Return the [x, y] coordinate for the center point of the cell that contains the specified text.  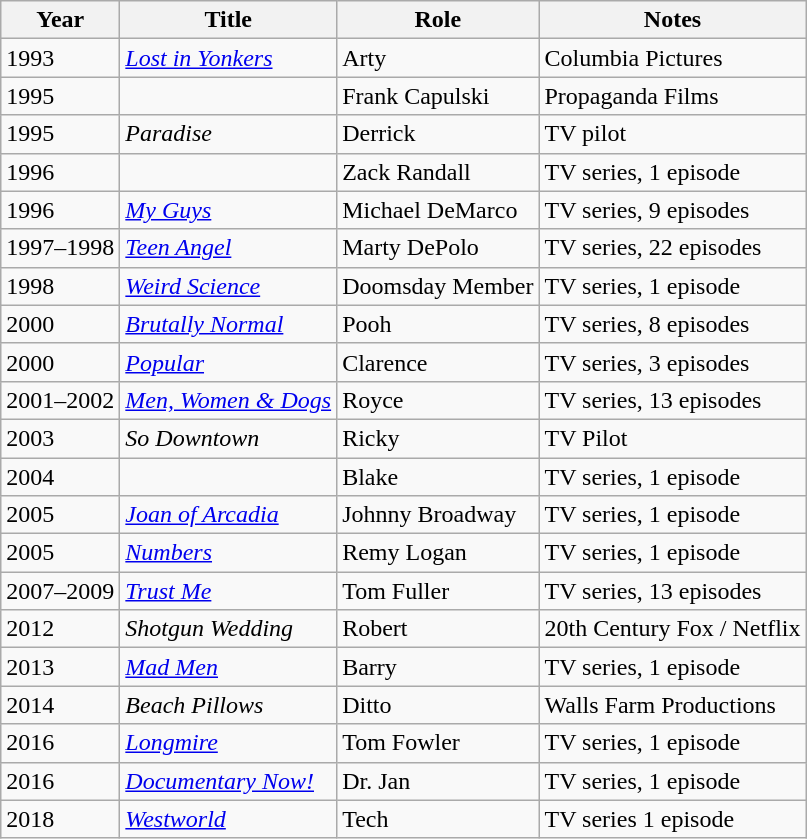
2001–2002 [60, 400]
2007–2009 [60, 591]
Michael DeMarco [438, 210]
Blake [438, 477]
Propaganda Films [672, 96]
Tom Fuller [438, 591]
Derrick [438, 134]
2003 [60, 438]
1997–1998 [60, 248]
Trust Me [228, 591]
Numbers [228, 553]
20th Century Fox / Netflix [672, 629]
Longmire [228, 743]
2012 [60, 629]
2004 [60, 477]
Teen Angel [228, 248]
Popular [228, 362]
TV series, 8 episodes [672, 324]
TV pilot [672, 134]
Westworld [228, 819]
Ricky [438, 438]
Remy Logan [438, 553]
TV series, 9 episodes [672, 210]
TV series 1 episode [672, 819]
Clarence [438, 362]
Doomsday Member [438, 286]
Role [438, 20]
Joan of Arcadia [228, 515]
Columbia Pictures [672, 58]
TV series, 22 episodes [672, 248]
Notes [672, 20]
Mad Men [228, 667]
Documentary Now! [228, 781]
Marty DePolo [438, 248]
Shotgun Wedding [228, 629]
Barry [438, 667]
2013 [60, 667]
Tech [438, 819]
1993 [60, 58]
Men, Women & Dogs [228, 400]
Weird Science [228, 286]
Royce [438, 400]
Ditto [438, 705]
1998 [60, 286]
Frank Capulski [438, 96]
Walls Farm Productions [672, 705]
My Guys [228, 210]
Title [228, 20]
Beach Pillows [228, 705]
Dr. Jan [438, 781]
Johnny Broadway [438, 515]
TV Pilot [672, 438]
Pooh [438, 324]
Robert [438, 629]
2018 [60, 819]
Arty [438, 58]
Paradise [228, 134]
Brutally Normal [228, 324]
Lost in Yonkers [228, 58]
2014 [60, 705]
Tom Fowler [438, 743]
So Downtown [228, 438]
TV series, 3 episodes [672, 362]
Year [60, 20]
Zack Randall [438, 172]
